For the text-containing cell, return its midpoint in [X, Y] coordinate format. 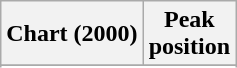
Chart (2000) [72, 34]
Peakposition [189, 34]
